Locate the cell with the specified text and output its [X, Y] center coordinate. 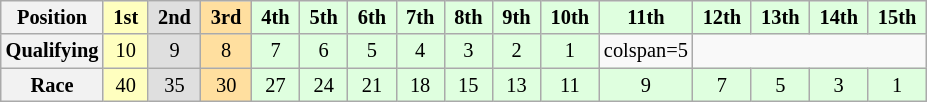
15 [468, 85]
6th [372, 17]
1st [126, 17]
12th [722, 17]
Position [52, 17]
7th [420, 17]
27 [275, 85]
24 [324, 85]
10th [570, 17]
40 [126, 85]
6 [324, 51]
21 [372, 85]
2nd [174, 17]
35 [174, 85]
11th [646, 17]
15th [897, 17]
Race [52, 85]
8 [226, 51]
13th [780, 17]
4 [420, 51]
2 [516, 51]
13 [516, 85]
Qualifying [52, 51]
9th [516, 17]
colspan=5 [646, 51]
18 [420, 85]
4th [275, 17]
30 [226, 85]
5th [324, 17]
8th [468, 17]
14th [839, 17]
3rd [226, 17]
11 [570, 85]
10 [126, 51]
